From the cell containing the given text, extract its center point as (X, Y) coordinate. 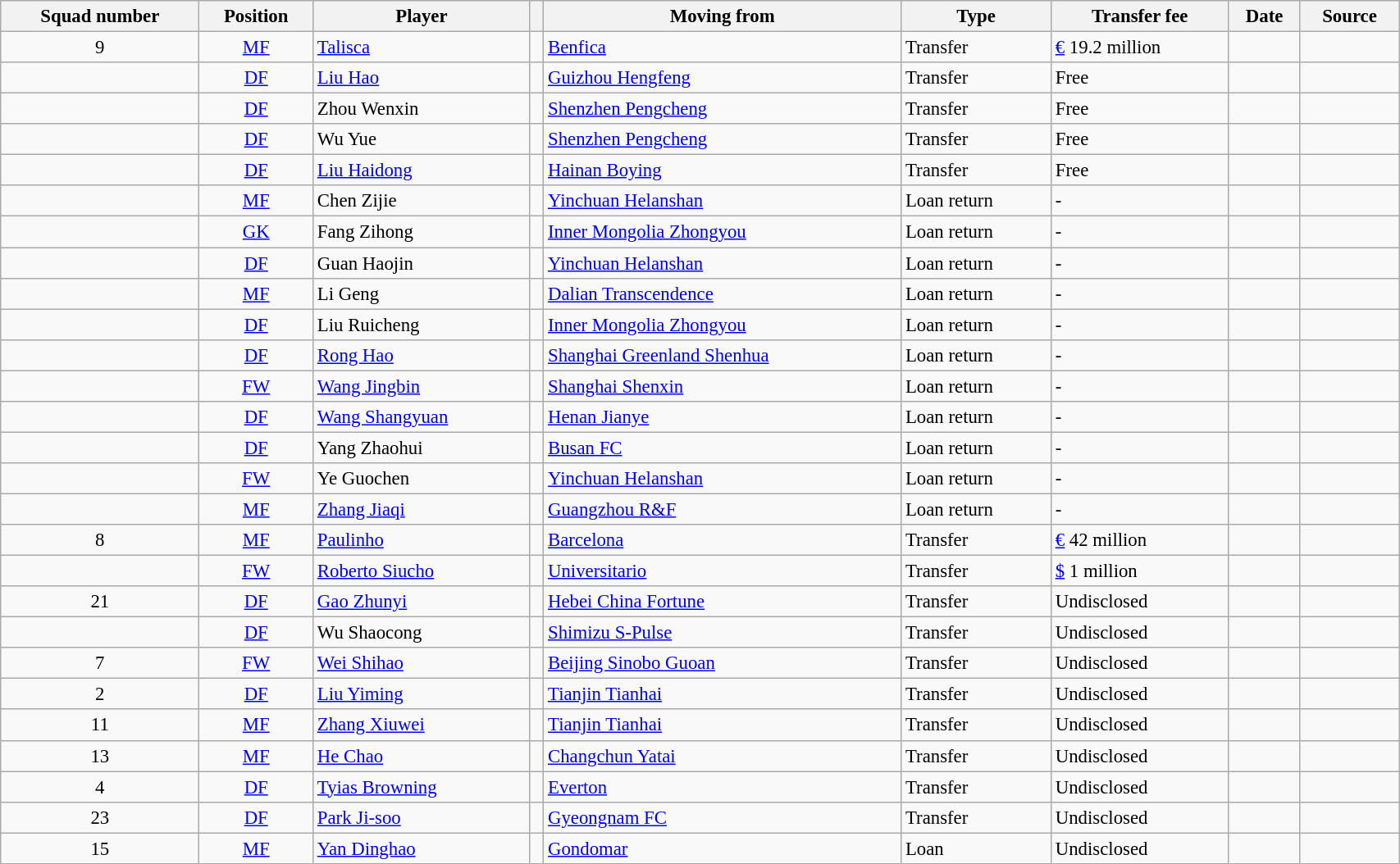
Liu Hao (422, 78)
Shanghai Shenxin (723, 386)
Zhou Wenxin (422, 109)
Barcelona (723, 540)
Type (976, 16)
Hainan Boying (723, 171)
Rong Hao (422, 355)
Shimizu S-Pulse (723, 633)
Yan Dinghao (422, 848)
Wang Jingbin (422, 386)
Guangzhou R&F (723, 509)
Gao Zhunyi (422, 602)
Roberto Siucho (422, 571)
Zhang Jiaqi (422, 509)
Henan Jianye (723, 417)
Benfica (723, 48)
Wei Shihao (422, 663)
Paulinho (422, 540)
23 (100, 817)
Talisca (422, 48)
He Chao (422, 756)
Park Ji-soo (422, 817)
Shanghai Greenland Shenhua (723, 355)
Yang Zhaohui (422, 448)
Beijing Sinobo Guoan (723, 663)
11 (100, 725)
Liu Yiming (422, 694)
Changchun Yatai (723, 756)
Date (1265, 16)
GK (256, 232)
€ 42 million (1139, 540)
Player (422, 16)
Liu Haidong (422, 171)
Gyeongnam FC (723, 817)
4 (100, 787)
21 (100, 602)
13 (100, 756)
Moving from (723, 16)
Loan (976, 848)
Hebei China Fortune (723, 602)
9 (100, 48)
Guizhou Hengfeng (723, 78)
7 (100, 663)
Fang Zihong (422, 232)
Chen Zijie (422, 201)
Universitario (723, 571)
Everton (723, 787)
Wu Yue (422, 139)
Squad number (100, 16)
Zhang Xiuwei (422, 725)
Tyias Browning (422, 787)
Ye Guochen (422, 479)
Wu Shaocong (422, 633)
2 (100, 694)
15 (100, 848)
Guan Haojin (422, 263)
Dalian Transcendence (723, 293)
Li Geng (422, 293)
8 (100, 540)
Source (1349, 16)
Wang Shangyuan (422, 417)
Liu Ruicheng (422, 325)
$ 1 million (1139, 571)
Position (256, 16)
Gondomar (723, 848)
€ 19.2 million (1139, 48)
Busan FC (723, 448)
Transfer fee (1139, 16)
